Determine the [x, y] coordinate at the center of the cell enclosing the given text.  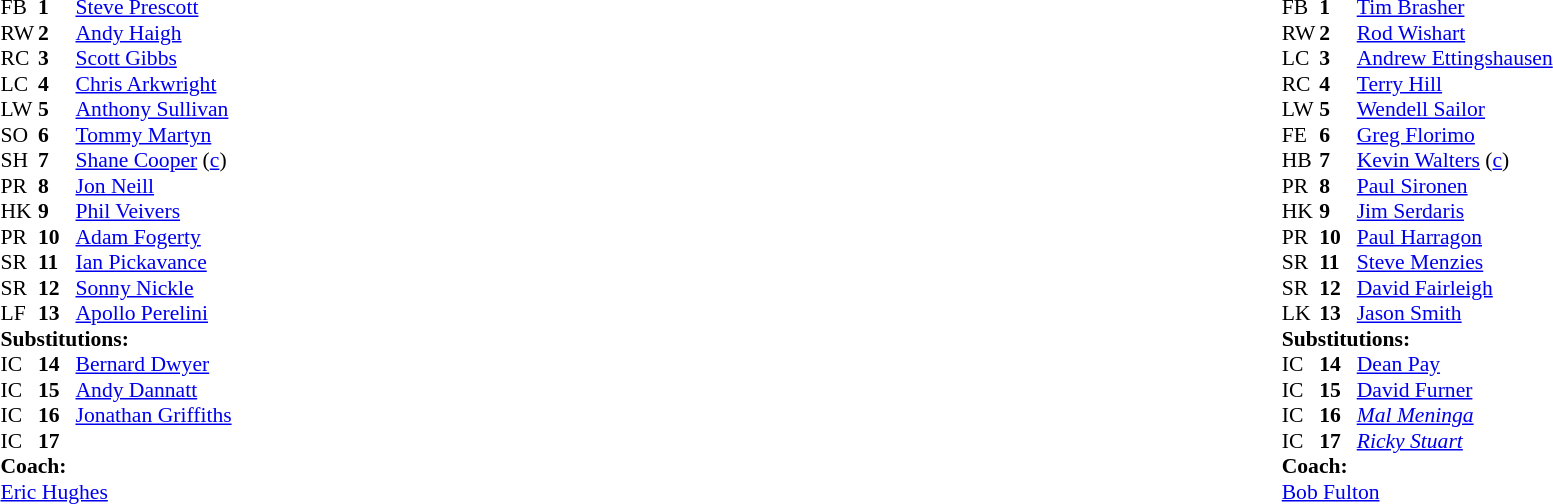
Dean Pay [1455, 365]
Adam Fogerty [154, 237]
Sonny Nickle [154, 288]
LF [19, 313]
Scott Gibbs [154, 59]
Jon Neill [154, 186]
Wendell Sailor [1455, 109]
SO [19, 135]
Ricky Stuart [1455, 441]
Andy Dannatt [154, 390]
HB [1301, 161]
Rod Wishart [1455, 33]
Ian Pickavance [154, 263]
Jonathan Griffiths [154, 415]
Andrew Ettingshausen [1455, 59]
Mal Meninga [1455, 415]
Bernard Dwyer [154, 365]
Terry Hill [1455, 84]
SH [19, 161]
Phil Veivers [154, 211]
Anthony Sullivan [154, 109]
FE [1301, 135]
David Furner [1455, 390]
Paul Harragon [1455, 237]
Paul Sironen [1455, 186]
Greg Florimo [1455, 135]
Andy Haigh [154, 33]
LK [1301, 313]
Tommy Martyn [154, 135]
Shane Cooper (c) [154, 161]
Jim Serdaris [1455, 211]
Chris Arkwright [154, 84]
Kevin Walters (c) [1455, 161]
Jason Smith [1455, 313]
Apollo Perelini [154, 313]
David Fairleigh [1455, 288]
Steve Menzies [1455, 263]
